Find where the given text appears and provide that cell's center as (x, y) coordinate. 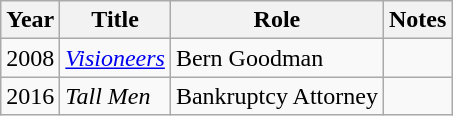
Tall Men (116, 96)
Visioneers (116, 58)
2016 (30, 96)
2008 (30, 58)
Title (116, 20)
Bern Goodman (276, 58)
Year (30, 20)
Role (276, 20)
Bankruptcy Attorney (276, 96)
Notes (417, 20)
